From the cell containing the given text, extract its center point as [X, Y] coordinate. 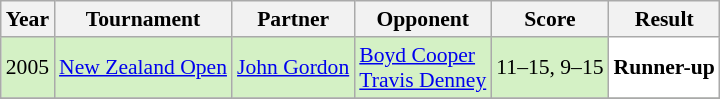
Runner-up [664, 68]
Year [28, 19]
New Zealand Open [143, 68]
John Gordon [293, 68]
Tournament [143, 19]
Score [550, 19]
2005 [28, 68]
Result [664, 19]
Opponent [422, 19]
Boyd Cooper Travis Denney [422, 68]
Partner [293, 19]
11–15, 9–15 [550, 68]
